Locate the cell with the specified text and output its [X, Y] center coordinate. 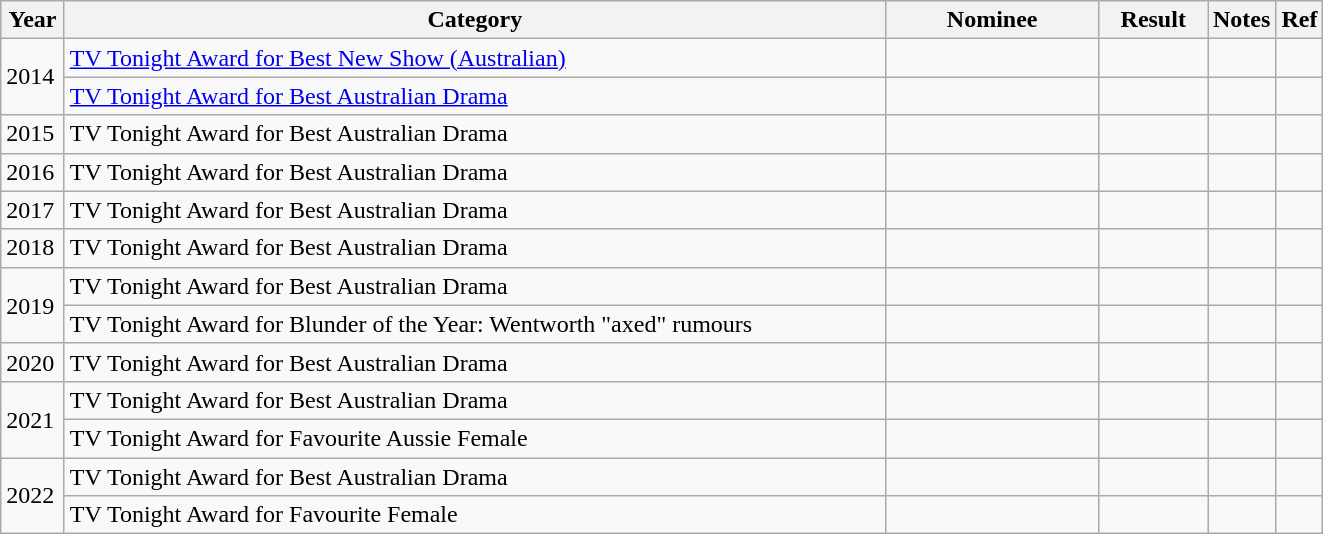
2019 [33, 305]
TV Tonight Award for Blunder of the Year: Wentworth "axed" rumours [474, 324]
Year [33, 20]
Ref [1300, 20]
Nominee [992, 20]
2022 [33, 496]
Result [1154, 20]
2014 [33, 77]
TV Tonight Award for Favourite Female [474, 515]
Notes [1242, 20]
TV Tonight Award for Best New Show (Australian) [474, 58]
2015 [33, 134]
2021 [33, 419]
Category [474, 20]
2018 [33, 248]
2020 [33, 362]
TV Tonight Award for Favourite Aussie Female [474, 438]
2016 [33, 172]
2017 [33, 210]
